Determine the (X, Y) coordinate at the center of the cell enclosing the given text.  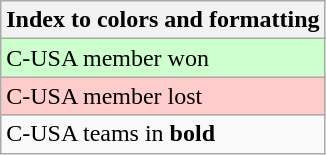
C-USA member lost (163, 96)
C-USA member won (163, 58)
Index to colors and formatting (163, 20)
C-USA teams in bold (163, 134)
